Search for the cell housing the specified text and yield its [X, Y] center coordinate. 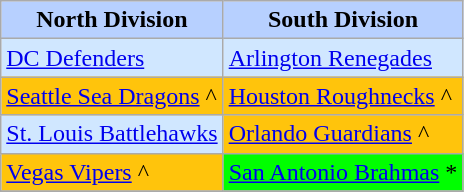
Houston Roughnecks ^ [343, 96]
St. Louis Battlehawks [112, 134]
DC Defenders [112, 58]
Seattle Sea Dragons ^ [112, 96]
Arlington Renegades [343, 58]
North Division [112, 20]
Vegas Vipers ^ [112, 172]
Orlando Guardians ^ [343, 134]
South Division [343, 20]
San Antonio Brahmas * [343, 172]
